Pinpoint the cell where the given text exists, returning its (x, y) midpoint coordinate. 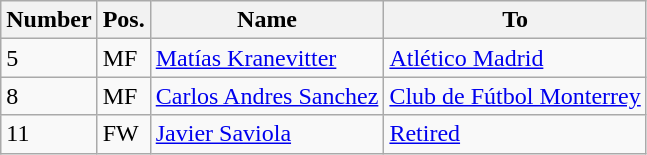
Number (49, 20)
Name (267, 20)
11 (49, 134)
Retired (515, 134)
Club de Fútbol Monterrey (515, 96)
FW (124, 134)
Carlos Andres Sanchez (267, 96)
To (515, 20)
Pos. (124, 20)
8 (49, 96)
5 (49, 58)
Atlético Madrid (515, 58)
Javier Saviola (267, 134)
Matías Kranevitter (267, 58)
